Determine the (X, Y) coordinate at the center of the cell enclosing the given text.  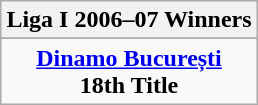
Liga I 2006–07 Winners (129, 20)
Dinamo București18th Title (129, 72)
